From the cell containing the given text, extract its center point as [X, Y] coordinate. 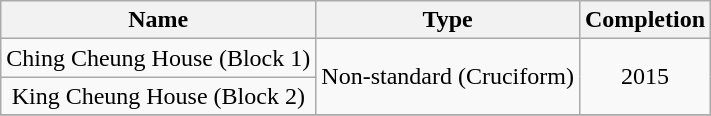
Type [448, 20]
Non-standard (Cruciform) [448, 77]
2015 [644, 77]
Name [158, 20]
Completion [644, 20]
Ching Cheung House (Block 1) [158, 58]
King Cheung House (Block 2) [158, 96]
